Extract the (X, Y) coordinate from the center of the cell holding the provided text.  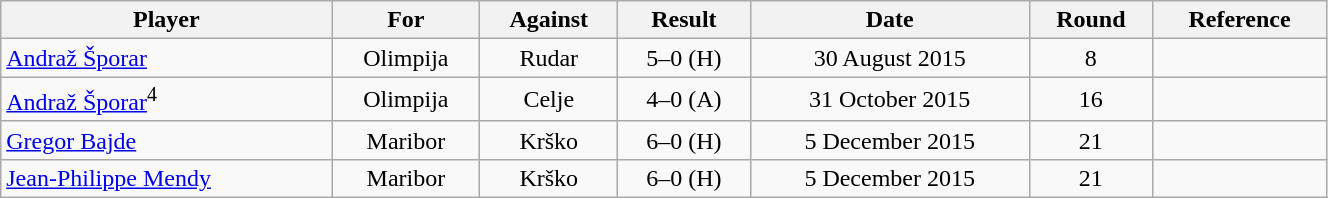
8 (1090, 58)
Rudar (549, 58)
Andraž Šporar (166, 58)
Gregor Bajde (166, 140)
30 August 2015 (890, 58)
Jean-Philippe Mendy (166, 178)
16 (1090, 100)
Date (890, 20)
4–0 (A) (684, 100)
For (406, 20)
Andraž Šporar4 (166, 100)
Round (1090, 20)
31 October 2015 (890, 100)
5–0 (H) (684, 58)
Player (166, 20)
Reference (1240, 20)
Celje (549, 100)
Against (549, 20)
Result (684, 20)
